Locate the cell with the specified text and output its [x, y] center coordinate. 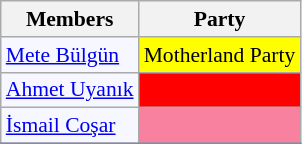
Members [70, 19]
Mete Bülgün [70, 55]
Motherland Party [220, 55]
Party [220, 19]
İsmail Coşar [70, 126]
Ahmet Uyanık [70, 90]
